Return [X, Y] of the center of cell containing provided text 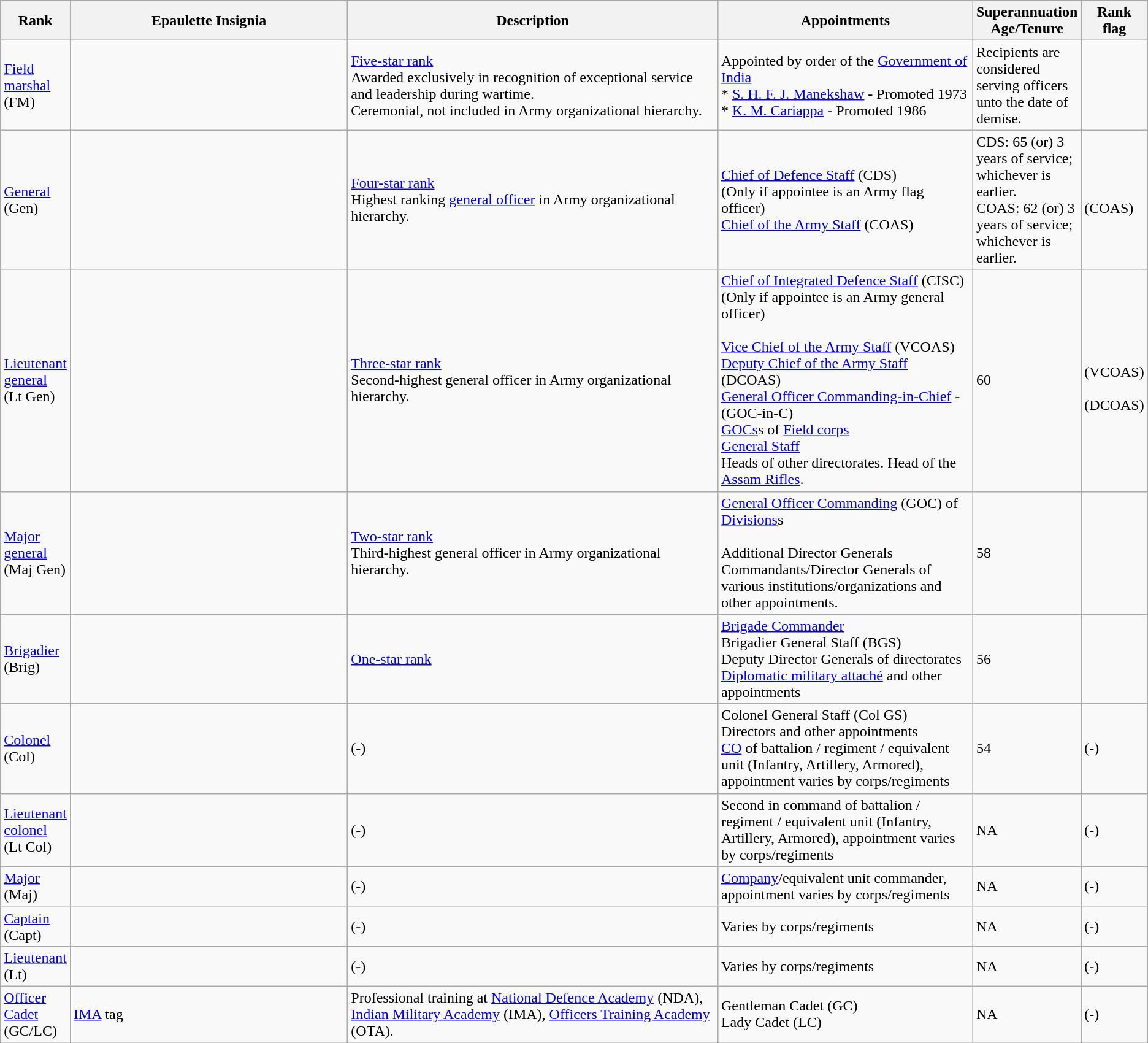
Officer Cadet (GC/LC) [36, 1014]
Chief of Defence Staff (CDS)(Only if appointee is an Army flag officer)Chief of the Army Staff (COAS) [845, 200]
Major general(Maj Gen) [36, 553]
Rank flag [1114, 21]
Company/equivalent unit commander, appointment varies by corps/regiments [845, 886]
(COAS) [1114, 200]
Brigadier(Brig) [36, 659]
Professional training at National Defence Academy (NDA), Indian Military Academy (IMA), Officers Training Academy (OTA). [533, 1014]
IMA tag [209, 1014]
CDS: 65 (or) 3 years of service; whichever is earlier.COAS: 62 (or) 3 years of service; whichever is earlier. [1027, 200]
58 [1027, 553]
Second in command of battalion / regiment / equivalent unit (Infantry, Artillery, Armored), appointment varies by corps/regiments [845, 829]
Rank [36, 21]
Epaulette Insignia [209, 21]
Major(Maj) [36, 886]
Gentleman Cadet (GC)Lady Cadet (LC) [845, 1014]
Lieutenant(Lt) [36, 966]
General(Gen) [36, 200]
Field marshal(FM) [36, 85]
56 [1027, 659]
54 [1027, 749]
Description [533, 21]
60 [1027, 380]
Colonel (Col) [36, 749]
Appointed by order of the Government of India* S. H. F. J. Manekshaw - Promoted 1973* K. M. Cariappa - Promoted 1986 [845, 85]
Lieutenant general(Lt Gen) [36, 380]
Three-star rankSecond-highest general officer in Army organizational hierarchy. [533, 380]
Appointments [845, 21]
Recipients are considered serving officers unto the date of demise. [1027, 85]
Lieutenant colonel(Lt Col) [36, 829]
Superannuation Age/Tenure [1027, 21]
Captain(Capt) [36, 926]
Two-star rankThird-highest general officer in Army organizational hierarchy. [533, 553]
Four-star rankHighest ranking general officer in Army organizational hierarchy. [533, 200]
(VCOAS)(DCOAS) [1114, 380]
Brigade CommanderBrigadier General Staff (BGS)Deputy Director Generals of directoratesDiplomatic military attaché and other appointments [845, 659]
One-star rank [533, 659]
